Search for the cell housing the specified text and yield its [X, Y] center coordinate. 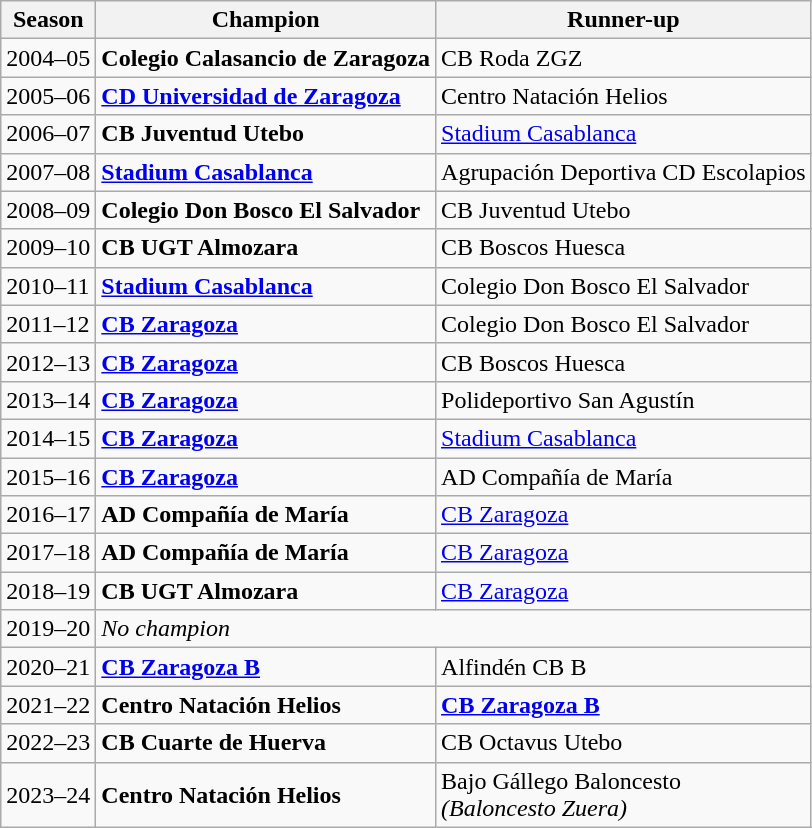
CD Universidad de Zaragoza [266, 96]
CB Octavus Utebo [624, 743]
2011–12 [48, 324]
2019–20 [48, 629]
2008–09 [48, 210]
2012–13 [48, 362]
2005–06 [48, 96]
2018–19 [48, 591]
Colegio Calasancio de Zaragoza [266, 58]
Bajo Gállego Baloncesto(Baloncesto Zuera) [624, 794]
2022–23 [48, 743]
2017–18 [48, 553]
2013–14 [48, 400]
Runner-up [624, 20]
No champion [454, 629]
Champion [266, 20]
2007–08 [48, 172]
2016–17 [48, 515]
CB Roda ZGZ [624, 58]
2020–21 [48, 667]
2015–16 [48, 477]
2014–15 [48, 438]
2010–11 [48, 286]
Alfindén CB B [624, 667]
2009–10 [48, 248]
2006–07 [48, 134]
Polideportivo San Agustín [624, 400]
2004–05 [48, 58]
CB Cuarte de Huerva [266, 743]
Season [48, 20]
2023–24 [48, 794]
2021–22 [48, 705]
Agrupación Deportiva CD Escolapios [624, 172]
